Provide the (x, y) coordinate of the cell's center where the given text is located.  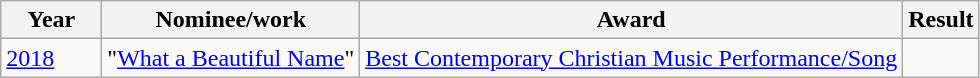
Award (632, 20)
Best Contemporary Christian Music Performance/Song (632, 58)
2018 (52, 58)
"What a Beautiful Name" (231, 58)
Result (941, 20)
Year (52, 20)
Nominee/work (231, 20)
